Identify which cell holds the provided text, then report its [X, Y] central coordinate. 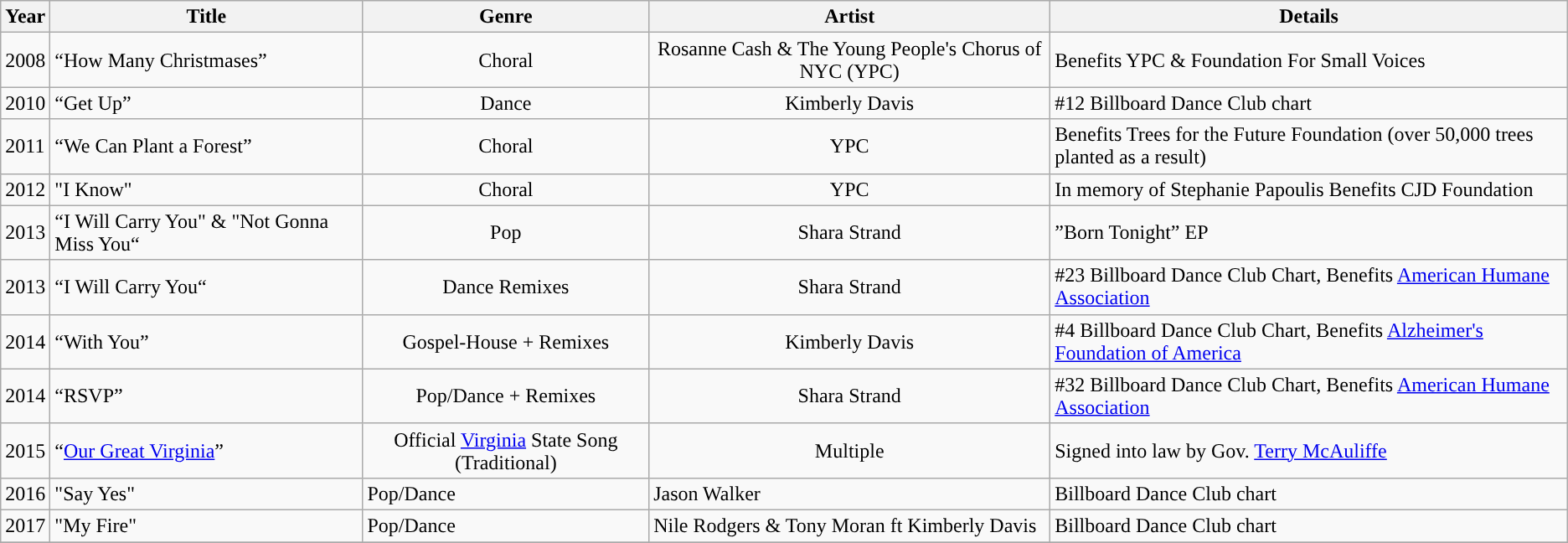
Benefits YPC & Foundation For Small Voices [1309, 60]
#23 Billboard Dance Club Chart, Benefits American Humane Association [1309, 287]
Details [1309, 17]
“How Many Christmases” [206, 60]
“RSVP” [206, 396]
Genre [506, 17]
“I Will Carry You“ [206, 287]
Rosanne Cash & The Young People's Chorus of NYC (YPC) [849, 60]
2015 [25, 451]
2008 [25, 60]
Official Virginia State Song (Traditional) [506, 451]
2011 [25, 146]
Pop/Dance + Remixes [506, 396]
“With You” [206, 342]
Benefits Trees for the Future Foundation (over 50,000 trees planted as a result) [1309, 146]
"My Fire" [206, 525]
Pop [506, 233]
Nile Rodgers & Tony Moran ft Kimberly Davis [849, 525]
Artist [849, 17]
“I Will Carry You" & "Not Gonna Miss You“ [206, 233]
Jason Walker [849, 494]
Signed into law by Gov. Terry McAuliffe [1309, 451]
Year [25, 17]
"Say Yes" [206, 494]
2016 [25, 494]
#32 Billboard Dance Club Chart, Benefits American Humane Association [1309, 396]
“Get Up” [206, 103]
"I Know" [206, 189]
#4 Billboard Dance Club Chart, Benefits Alzheimer's Foundation of America [1309, 342]
Multiple [849, 451]
Dance [506, 103]
2012 [25, 189]
In memory of Stephanie Papoulis Benefits CJD Foundation [1309, 189]
“Our Great Virginia” [206, 451]
Title [206, 17]
#12 Billboard Dance Club chart [1309, 103]
Dance Remixes [506, 287]
”Born Tonight” EP [1309, 233]
2010 [25, 103]
“We Can Plant a Forest” [206, 146]
2017 [25, 525]
Gospel-House + Remixes [506, 342]
